Pinpoint the cell where the given text exists, returning its [x, y] midpoint coordinate. 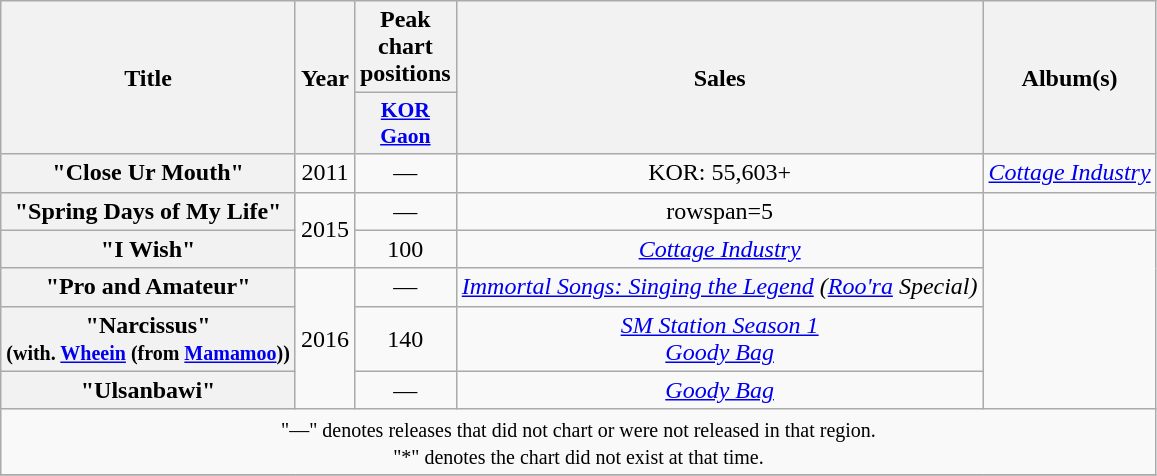
100 [405, 249]
Title [148, 78]
"Narcissus"(with. Wheein (from Mamamoo)) [148, 338]
Album(s) [1070, 78]
"Close Ur Mouth" [148, 173]
2015 [324, 230]
KOR: 55,603+ [720, 173]
KORGaon [405, 124]
"Pro and Amateur" [148, 287]
Immortal Songs: Singing the Legend (Roo'ra Special) [720, 287]
"I Wish" [148, 249]
2011 [324, 173]
rowspan=5 [720, 211]
Year [324, 78]
Peak chart positions [405, 47]
2016 [324, 338]
"Spring Days of My Life" [148, 211]
"Ulsanbawi" [148, 390]
SM Station Season 1Goody Bag [720, 338]
Goody Bag [720, 390]
Sales [720, 78]
140 [405, 338]
"—" denotes releases that did not chart or were not released in that region."*" denotes the chart did not exist at that time. [578, 442]
